Scan for the cell matching the given text and deliver its [X, Y] coordinate at center. 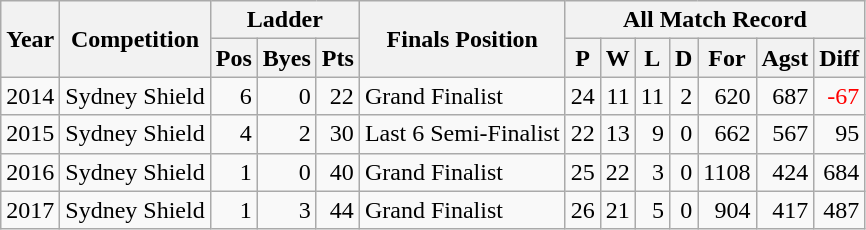
662 [727, 134]
For [727, 58]
2014 [30, 96]
L [652, 58]
21 [618, 210]
Agst [785, 58]
684 [840, 172]
P [582, 58]
4 [234, 134]
40 [338, 172]
30 [338, 134]
Year [30, 39]
44 [338, 210]
2015 [30, 134]
Finals Position [462, 39]
2017 [30, 210]
687 [785, 96]
Last 6 Semi-Finalist [462, 134]
417 [785, 210]
487 [840, 210]
2016 [30, 172]
6 [234, 96]
Ladder [284, 20]
Competition [135, 39]
Byes [286, 58]
5 [652, 210]
D [683, 58]
1108 [727, 172]
26 [582, 210]
Pos [234, 58]
-67 [840, 96]
25 [582, 172]
567 [785, 134]
Diff [840, 58]
24 [582, 96]
All Match Record [715, 20]
620 [727, 96]
904 [727, 210]
Pts [338, 58]
95 [840, 134]
13 [618, 134]
424 [785, 172]
W [618, 58]
9 [652, 134]
